For the text-containing cell, return its midpoint in [X, Y] coordinate format. 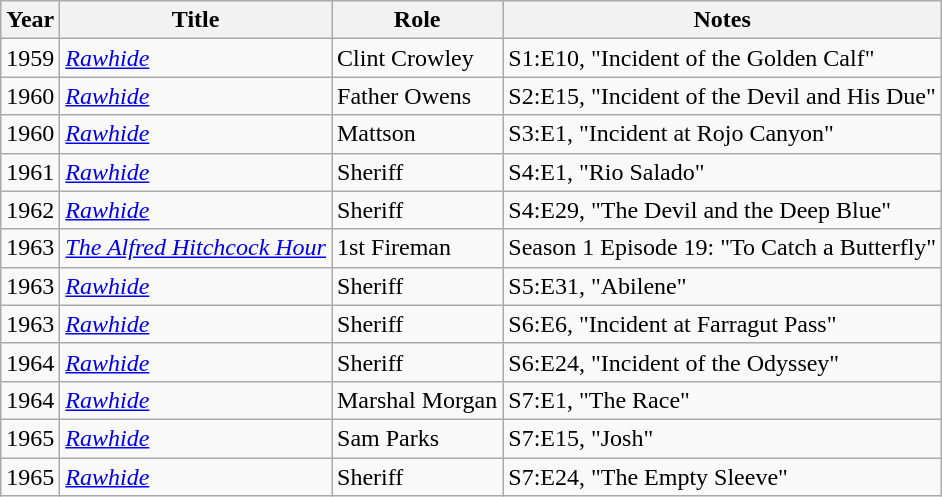
S7:E15, "Josh" [722, 438]
S5:E31, "Abilene" [722, 286]
1959 [30, 58]
S1:E10, "Incident of the Golden Calf" [722, 58]
S4:E1, "Rio Salado" [722, 172]
S4:E29, "The Devil and the Deep Blue" [722, 210]
1962 [30, 210]
Title [196, 20]
Year [30, 20]
Father Owens [418, 96]
Role [418, 20]
Mattson [418, 134]
The Alfred Hitchcock Hour [196, 248]
S7:E24, "The Empty Sleeve" [722, 477]
1961 [30, 172]
S6:E6, "Incident at Farragut Pass" [722, 324]
S3:E1, "Incident at Rojo Canyon" [722, 134]
Sam Parks [418, 438]
S7:E1, "The Race" [722, 400]
S6:E24, "Incident of the Odyssey" [722, 362]
Season 1 Episode 19: "To Catch a Butterfly" [722, 248]
Marshal Morgan [418, 400]
1st Fireman [418, 248]
S2:E15, "Incident of the Devil and His Due" [722, 96]
Clint Crowley [418, 58]
Notes [722, 20]
